Find where the given text appears and provide that cell's center as [X, Y] coordinate. 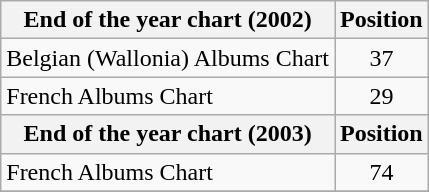
Belgian (Wallonia) Albums Chart [168, 58]
29 [381, 96]
37 [381, 58]
End of the year chart (2003) [168, 134]
74 [381, 172]
End of the year chart (2002) [168, 20]
